Pinpoint the cell where the given text exists, returning its [x, y] midpoint coordinate. 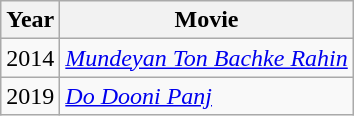
Movie [206, 20]
Year [30, 20]
2019 [30, 96]
Do Dooni Panj [206, 96]
Mundeyan Ton Bachke Rahin [206, 58]
2014 [30, 58]
